Extract the [x, y] coordinate from the center of the cell holding the provided text.  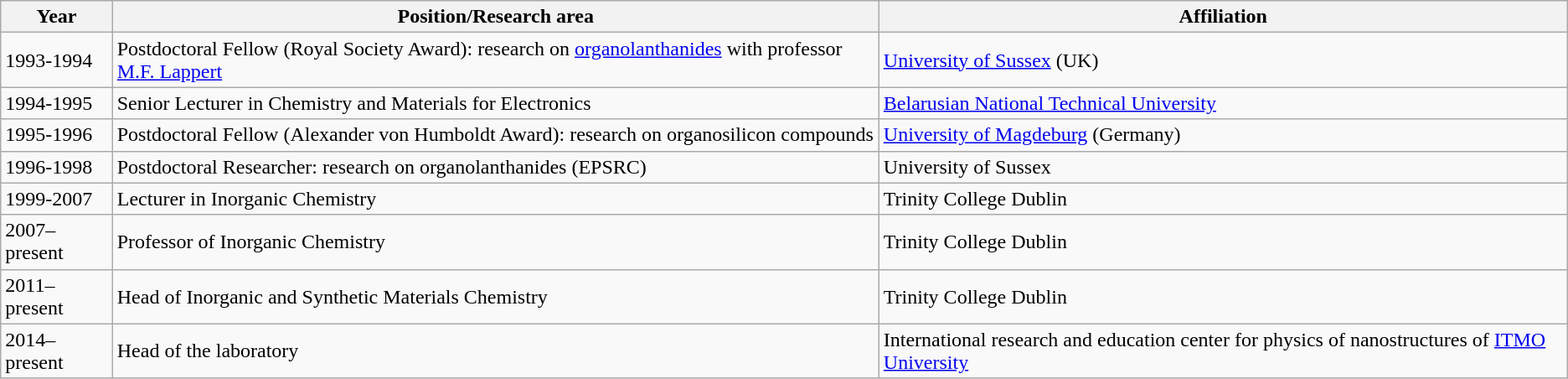
University of Sussex (UK) [1223, 60]
Head of the laboratory [496, 350]
2014–present [57, 350]
1999-2007 [57, 199]
1994-1995 [57, 103]
Postdoctoral Fellow (Royal Society Award): research on organolanthanides with professor M.F. Lappert [496, 60]
University of Magdeburg (Germany) [1223, 135]
2007–present [57, 241]
Postdoctoral Fellow (Alexander von Humboldt Award): research on organosilicon compounds [496, 135]
1993-1994 [57, 60]
Professor of Inorganic Chemistry [496, 241]
Head of Inorganic and Synthetic Materials Chemistry [496, 297]
Position/Research area [496, 17]
1996-1998 [57, 167]
2011–present [57, 297]
University of Sussex [1223, 167]
Affiliation [1223, 17]
Year [57, 17]
Lecturer in Inorganic Chemistry [496, 199]
Senior Lecturer in Chemistry and Materials for Electronics [496, 103]
1995-1996 [57, 135]
International research and education center for physics of nanostructures of ITMO University [1223, 350]
Postdoctoral Researcher: research on organolanthanides (EPSRC) [496, 167]
Belarusian National Technical University [1223, 103]
